Search for the cell housing the specified text and yield its (X, Y) center coordinate. 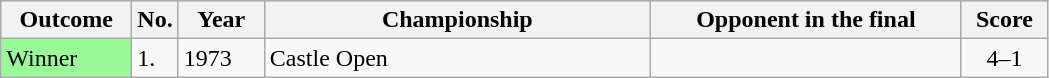
Outcome (66, 20)
4–1 (1004, 58)
1973 (221, 58)
Winner (66, 58)
Castle Open (457, 58)
1. (155, 58)
Year (221, 20)
No. (155, 20)
Score (1004, 20)
Championship (457, 20)
Opponent in the final (806, 20)
